Pinpoint the cell where the given text exists, returning its [X, Y] midpoint coordinate. 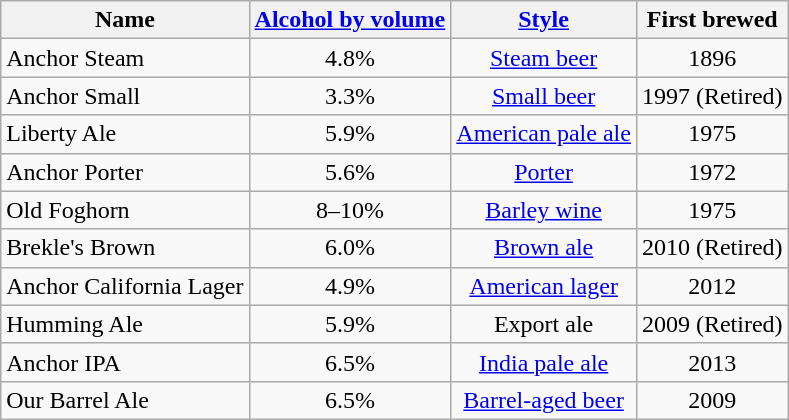
2009 [712, 400]
Anchor IPA [125, 362]
Brekle's Brown [125, 248]
Humming Ale [125, 324]
4.8% [350, 58]
Porter [544, 172]
Steam beer [544, 58]
Alcohol by volume [350, 20]
Anchor Steam [125, 58]
1972 [712, 172]
3.3% [350, 96]
2012 [712, 286]
American lager [544, 286]
1896 [712, 58]
Name [125, 20]
Style [544, 20]
Our Barrel Ale [125, 400]
American pale ale [544, 134]
2009 (Retired) [712, 324]
2013 [712, 362]
1997 (Retired) [712, 96]
Liberty Ale [125, 134]
Export ale [544, 324]
4.9% [350, 286]
5.6% [350, 172]
Anchor Small [125, 96]
Old Foghorn [125, 210]
Anchor California Lager [125, 286]
First brewed [712, 20]
2010 (Retired) [712, 248]
Anchor Porter [125, 172]
Barrel-aged beer [544, 400]
6.0% [350, 248]
India pale ale [544, 362]
8–10% [350, 210]
Barley wine [544, 210]
Small beer [544, 96]
Brown ale [544, 248]
